Identify which cell holds the provided text, then report its (x, y) central coordinate. 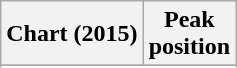
Chart (2015) (72, 34)
Peakposition (189, 34)
